Locate the cell with the specified text and output its (x, y) center coordinate. 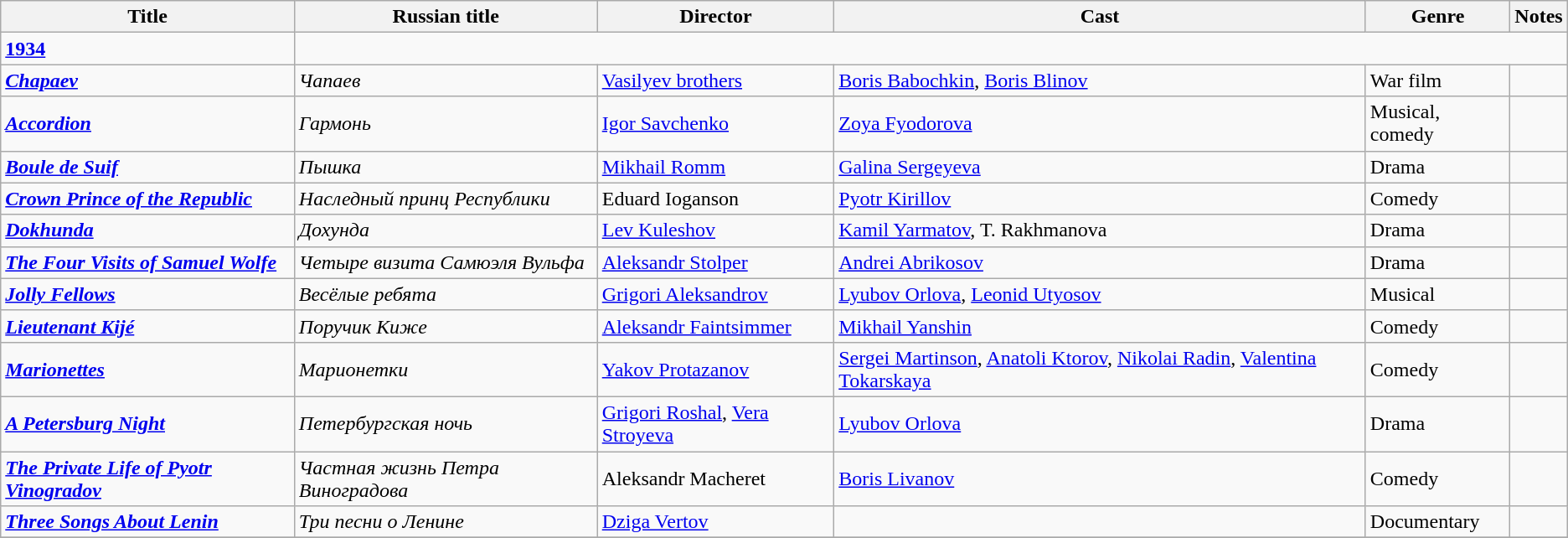
The Four Visits of Samuel Wolfe (147, 262)
Zoya Fyodorova (1101, 124)
Aleksandr Macheret (715, 478)
Genre (1437, 17)
War film (1437, 80)
Igor Savchenko (715, 124)
1934 (147, 49)
Accordion (147, 124)
Vasilyev brothers (715, 80)
Crown Prince of the Republic (147, 199)
Петербургская ночь (446, 424)
Sergei Martinson, Anatoli Ktorov, Nikolai Radin, Valentina Tokarskaya (1101, 369)
Поручик Киже (446, 326)
Galina Sergeyeva (1101, 167)
Eduard Ioganson (715, 199)
Три песни о Ленине (446, 522)
Dokhunda (147, 230)
Lyubov Orlova (1101, 424)
Чапаев (446, 80)
Марионетки (446, 369)
A Petersburg Night (147, 424)
Cast (1101, 17)
Весёлые ребята (446, 294)
Aleksandr Stolper (715, 262)
Russian title (446, 17)
Chapaev (147, 80)
Title (147, 17)
Kamil Yarmatov, T. Rakhmanova (1101, 230)
The Private Life of Pyotr Vinogradov (147, 478)
Dziga Vertov (715, 522)
Четыре визита Самюэля Вульфа (446, 262)
Boris Babochkin, Boris Blinov (1101, 80)
Частная жизнь Петра Виноградова (446, 478)
Notes (1539, 17)
Boule de Suif (147, 167)
Musical (1437, 294)
Дохунда (446, 230)
Musical, comedy (1437, 124)
Гармонь (446, 124)
Jolly Fellows (147, 294)
Пышка (446, 167)
Pyotr Kirillov (1101, 199)
Marionettes (147, 369)
Director (715, 17)
Mikhail Yanshin (1101, 326)
Aleksandr Faintsimmer (715, 326)
Andrei Abrikosov (1101, 262)
Mikhail Romm (715, 167)
Grigori Roshal, Vera Stroyeva (715, 424)
Three Songs About Lenin (147, 522)
Lyubov Orlova, Leonid Utyosov (1101, 294)
Grigori Aleksandrov (715, 294)
Lieutenant Kijé (147, 326)
Lev Kuleshov (715, 230)
Documentary (1437, 522)
Yakov Protazanov (715, 369)
Наследный принц Республики (446, 199)
Boris Livanov (1101, 478)
